Detect which cell encompasses the target text, then output its (x, y) center coordinate. 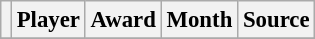
Award (123, 20)
Month (199, 20)
Player (48, 20)
Source (276, 20)
